Detect which cell encompasses the target text, then output its [x, y] center coordinate. 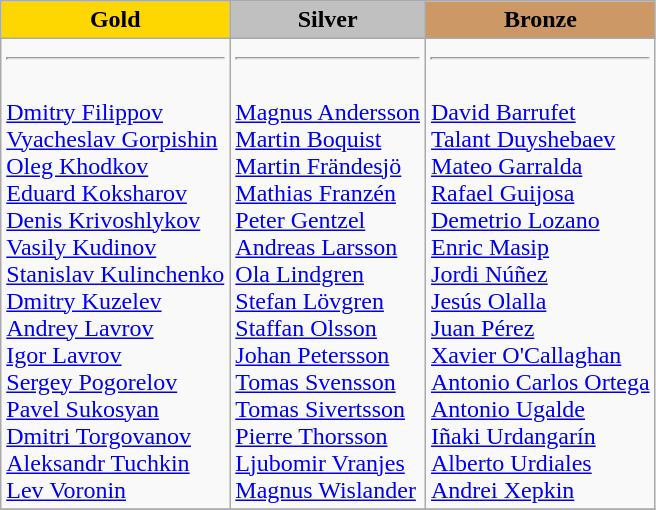
Silver [328, 20]
Bronze [541, 20]
Gold [116, 20]
